Return [x, y] of the center of cell containing provided text 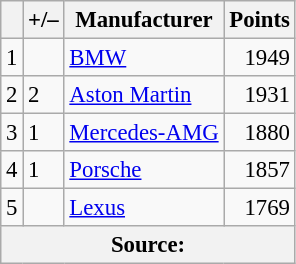
4 [12, 170]
1880 [260, 133]
1949 [260, 58]
Mercedes-AMG [144, 133]
1769 [260, 208]
1857 [260, 170]
1931 [260, 95]
+/– [44, 20]
Aston Martin [144, 95]
BMW [144, 58]
5 [12, 208]
Source: [148, 245]
Porsche [144, 170]
Lexus [144, 208]
Manufacturer [144, 20]
Points [260, 20]
3 [12, 133]
